Scan for the cell matching the given text and deliver its (x, y) coordinate at center. 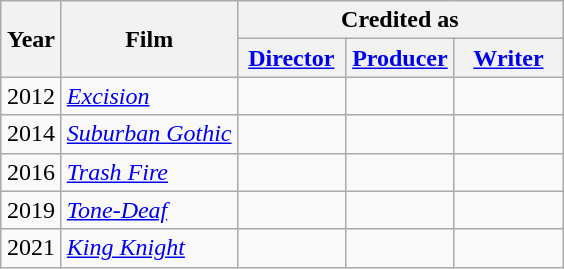
King Knight (149, 248)
Trash Fire (149, 172)
2021 (32, 248)
Director (292, 58)
Year (32, 39)
Film (149, 39)
2014 (32, 134)
2016 (32, 172)
Suburban Gothic (149, 134)
Producer (400, 58)
Excision (149, 96)
Writer (508, 58)
Tone-Deaf (149, 210)
2019 (32, 210)
2012 (32, 96)
Credited as (400, 20)
